Locate the cell with the specified text and output its (x, y) center coordinate. 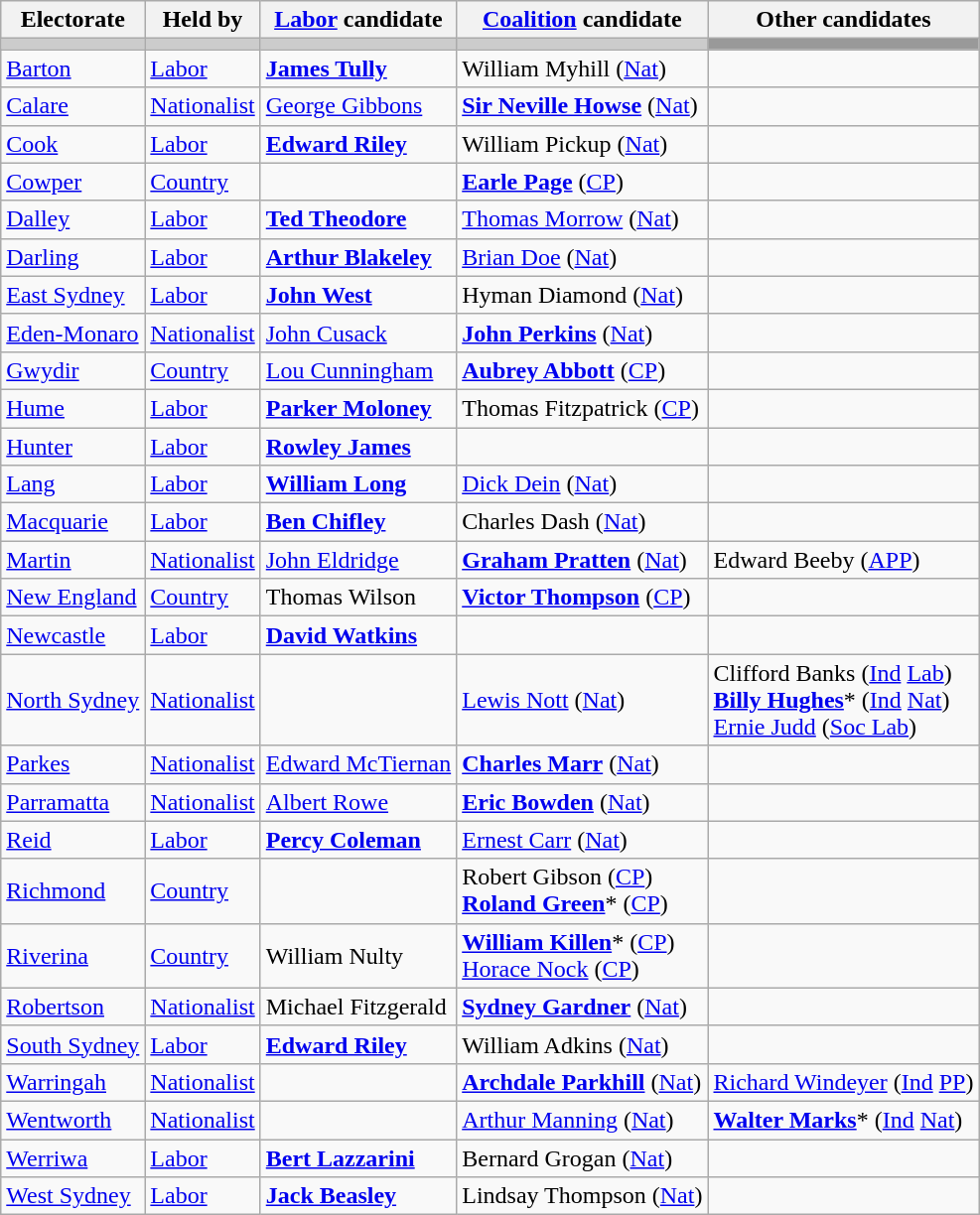
James Tully (357, 68)
Reid (73, 840)
Macquarie (73, 522)
Coalition candidate (582, 20)
Cowper (73, 182)
Thomas Morrow (Nat) (582, 219)
Hunter (73, 446)
Lewis Nott (Nat) (582, 700)
William Myhill (Nat) (582, 68)
Lou Cunningham (357, 370)
South Sydney (73, 1044)
East Sydney (73, 295)
Thomas Fitzpatrick (CP) (582, 408)
William Nulty (357, 955)
John West (357, 295)
Ted Theodore (357, 219)
Newcastle (73, 635)
Wentworth (73, 1120)
Walter Marks* (Ind Nat) (844, 1120)
Charles Dash (Nat) (582, 522)
Sir Neville Howse (Nat) (582, 106)
David Watkins (357, 635)
Riverina (73, 955)
Clifford Banks (Ind Lab)Billy Hughes* (Ind Nat)Ernie Judd (Soc Lab) (844, 700)
Richard Windeyer (Ind PP) (844, 1082)
John Cusack (357, 333)
Victor Thompson (CP) (582, 598)
Arthur Blakeley (357, 257)
Lang (73, 484)
Parramatta (73, 802)
Ben Chifley (357, 522)
Barton (73, 68)
Hume (73, 408)
Edward Beeby (APP) (844, 560)
William Pickup (Nat) (582, 144)
Parker Moloney (357, 408)
Aubrey Abbott (CP) (582, 370)
Ernest Carr (Nat) (582, 840)
Hyman Diamond (Nat) (582, 295)
Sydney Gardner (Nat) (582, 1007)
Rowley James (357, 446)
Edward McTiernan (357, 764)
Jack Beasley (357, 1196)
William Killen* (CP)Horace Nock (CP) (582, 955)
William Adkins (Nat) (582, 1044)
North Sydney (73, 700)
Eden-Monaro (73, 333)
Thomas Wilson (357, 598)
Lindsay Thompson (Nat) (582, 1196)
Other candidates (844, 20)
Brian Doe (Nat) (582, 257)
John Perkins (Nat) (582, 333)
Held by (203, 20)
Cook (73, 144)
Percy Coleman (357, 840)
Dick Dein (Nat) (582, 484)
Archdale Parkhill (Nat) (582, 1082)
New England (73, 598)
Bert Lazzarini (357, 1158)
Graham Pratten (Nat) (582, 560)
Parkes (73, 764)
Robert Gibson (CP)Roland Green* (CP) (582, 891)
Labor candidate (357, 20)
Gwydir (73, 370)
Warringah (73, 1082)
Werriwa (73, 1158)
Earle Page (CP) (582, 182)
Calare (73, 106)
Michael Fitzgerald (357, 1007)
William Long (357, 484)
Martin (73, 560)
Albert Rowe (357, 802)
West Sydney (73, 1196)
Charles Marr (Nat) (582, 764)
Richmond (73, 891)
Dalley (73, 219)
Arthur Manning (Nat) (582, 1120)
Eric Bowden (Nat) (582, 802)
Darling (73, 257)
John Eldridge (357, 560)
Robertson (73, 1007)
George Gibbons (357, 106)
Bernard Grogan (Nat) (582, 1158)
Electorate (73, 20)
